Scan for the cell matching the given text and deliver its (X, Y) coordinate at center. 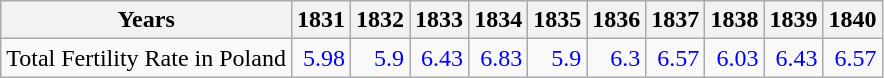
6.83 (498, 58)
1833 (440, 20)
6.3 (616, 58)
Years (146, 20)
1835 (558, 20)
Total Fertility Rate in Poland (146, 58)
1831 (320, 20)
5.98 (320, 58)
1834 (498, 20)
1840 (852, 20)
1838 (734, 20)
1832 (380, 20)
1839 (794, 20)
1836 (616, 20)
1837 (676, 20)
6.03 (734, 58)
